For the text-containing cell, return its midpoint in [X, Y] coordinate format. 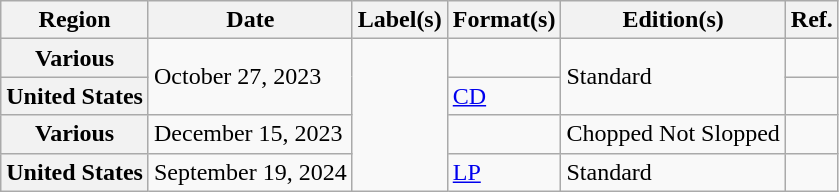
October 27, 2023 [250, 77]
September 19, 2024 [250, 172]
December 15, 2023 [250, 134]
Label(s) [400, 20]
Ref. [812, 20]
Region [75, 20]
CD [504, 96]
Date [250, 20]
LP [504, 172]
Edition(s) [673, 20]
Format(s) [504, 20]
Chopped Not Slopped [673, 134]
